Determine the (X, Y) coordinate at the center of the cell enclosing the given text.  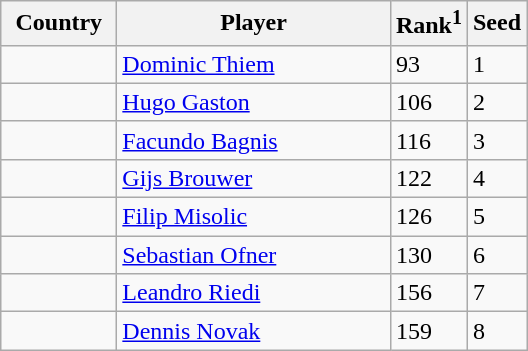
116 (428, 140)
130 (428, 255)
Hugo Gaston (254, 102)
106 (428, 102)
Gijs Brouwer (254, 178)
Rank1 (428, 24)
Country (59, 24)
126 (428, 217)
Filip Misolic (254, 217)
3 (496, 140)
4 (496, 178)
Dominic Thiem (254, 64)
122 (428, 178)
5 (496, 217)
8 (496, 331)
6 (496, 255)
Sebastian Ofner (254, 255)
156 (428, 293)
93 (428, 64)
Dennis Novak (254, 331)
2 (496, 102)
Facundo Bagnis (254, 140)
7 (496, 293)
159 (428, 331)
Player (254, 24)
1 (496, 64)
Leandro Riedi (254, 293)
Seed (496, 24)
